Identify which cell holds the provided text, then report its (x, y) central coordinate. 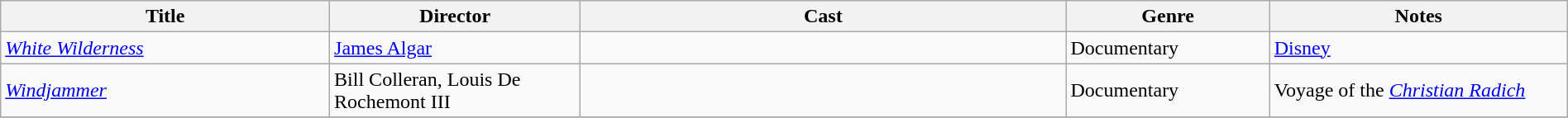
Cast (824, 17)
Windjammer (165, 91)
James Algar (455, 48)
Bill Colleran, Louis De Rochemont III (455, 91)
White Wilderness (165, 48)
Director (455, 17)
Title (165, 17)
Disney (1418, 48)
Genre (1168, 17)
Notes (1418, 17)
Voyage of the Christian Radich (1418, 91)
